Return [x, y] of the center of cell containing provided text 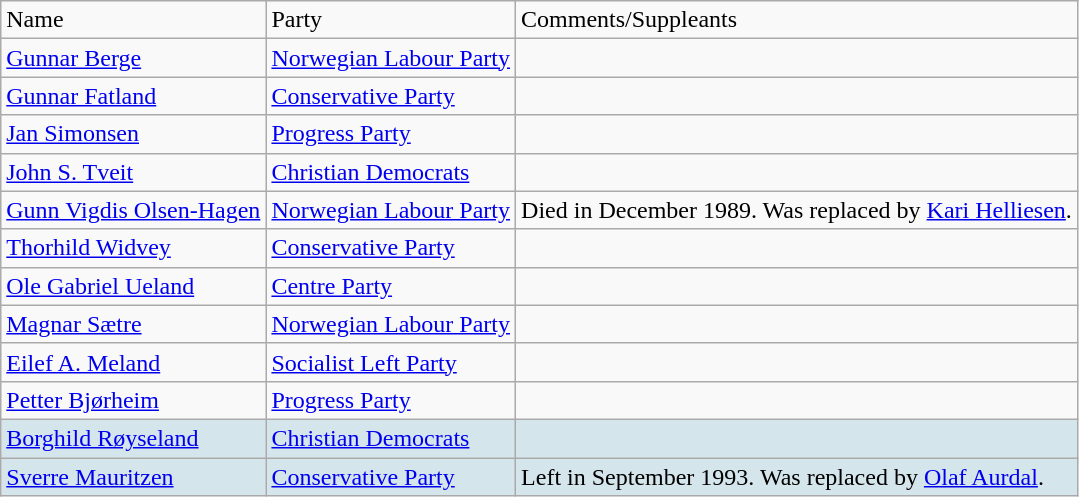
Gunnar Berge [134, 58]
Jan Simonsen [134, 134]
Thorhild Widvey [134, 248]
John S. Tveit [134, 172]
Centre Party [391, 286]
Magnar Sætre [134, 324]
Eilef A. Meland [134, 362]
Gunnar Fatland [134, 96]
Name [134, 20]
Petter Bjørheim [134, 400]
Ole Gabriel Ueland [134, 286]
Sverre Mauritzen [134, 477]
Borghild Røyseland [134, 438]
Socialist Left Party [391, 362]
Party [391, 20]
Left in September 1993. Was replaced by Olaf Aurdal. [797, 477]
Died in December 1989. Was replaced by Kari Helliesen. [797, 210]
Comments/Suppleants [797, 20]
Gunn Vigdis Olsen-Hagen [134, 210]
